For the text-containing cell, return its midpoint in (x, y) coordinate format. 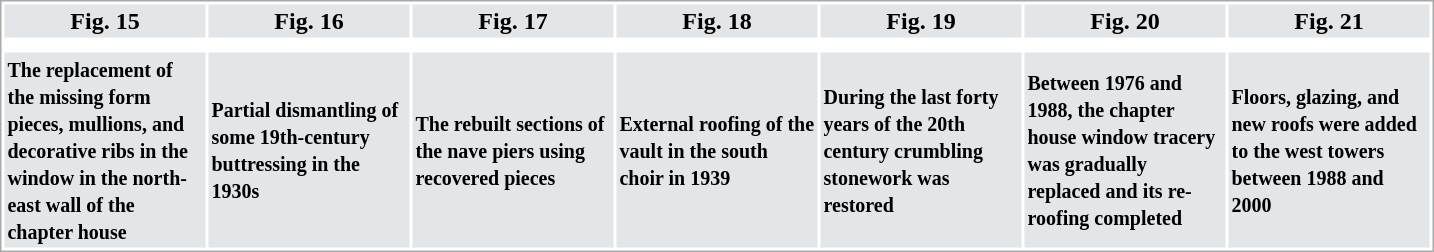
During the last forty years of the 20th century crumbling stonework was restored (920, 150)
External roofing of the vault in the south choir in 1939 (716, 150)
Fig. 16 (308, 20)
Fig. 21 (1328, 20)
Fig. 15 (104, 20)
Fig. 17 (512, 20)
Floors, glazing, and new roofs were added to the west towers between 1988 and 2000 (1328, 150)
Fig. 18 (716, 20)
Between 1976 and 1988, the chapter house window tracery was gradually replaced and its re-roofing completed (1124, 150)
The rebuilt sections of the nave piers using recovered pieces (512, 150)
Fig. 19 (920, 20)
The replacement of the missing form pieces, mullions, and decorative ribs in the window in the north-east wall of the chapter house (104, 150)
Partial dismantling of some 19th-century buttressing in the 1930s (308, 150)
Fig. 20 (1124, 20)
